Detect which cell encompasses the target text, then output its (X, Y) center coordinate. 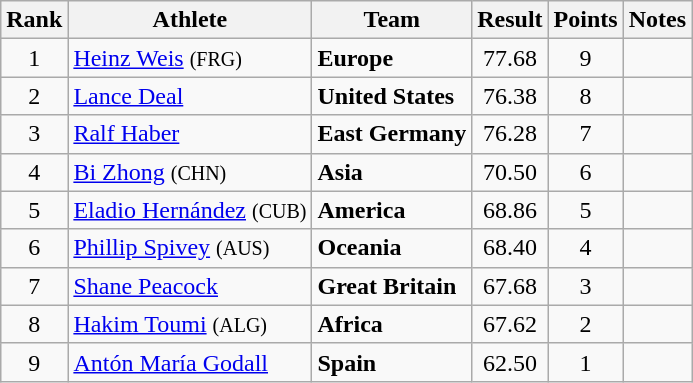
Hakim Toumi (ALG) (190, 324)
Rank (34, 20)
Lance Deal (190, 96)
77.68 (510, 58)
68.40 (510, 248)
Europe (392, 58)
76.38 (510, 96)
United States (392, 96)
America (392, 210)
62.50 (510, 362)
Oceania (392, 248)
Heinz Weis (FRG) (190, 58)
Notes (657, 20)
Shane Peacock (190, 286)
Antón María Godall (190, 362)
Eladio Hernández (CUB) (190, 210)
Africa (392, 324)
Athlete (190, 20)
76.28 (510, 134)
Great Britain (392, 286)
67.62 (510, 324)
Bi Zhong (CHN) (190, 172)
68.86 (510, 210)
Asia (392, 172)
Spain (392, 362)
Phillip Spivey (AUS) (190, 248)
East Germany (392, 134)
Result (510, 20)
Team (392, 20)
Ralf Haber (190, 134)
70.50 (510, 172)
67.68 (510, 286)
Points (586, 20)
